Extract the (x, y) coordinate from the center of the cell holding the provided text.  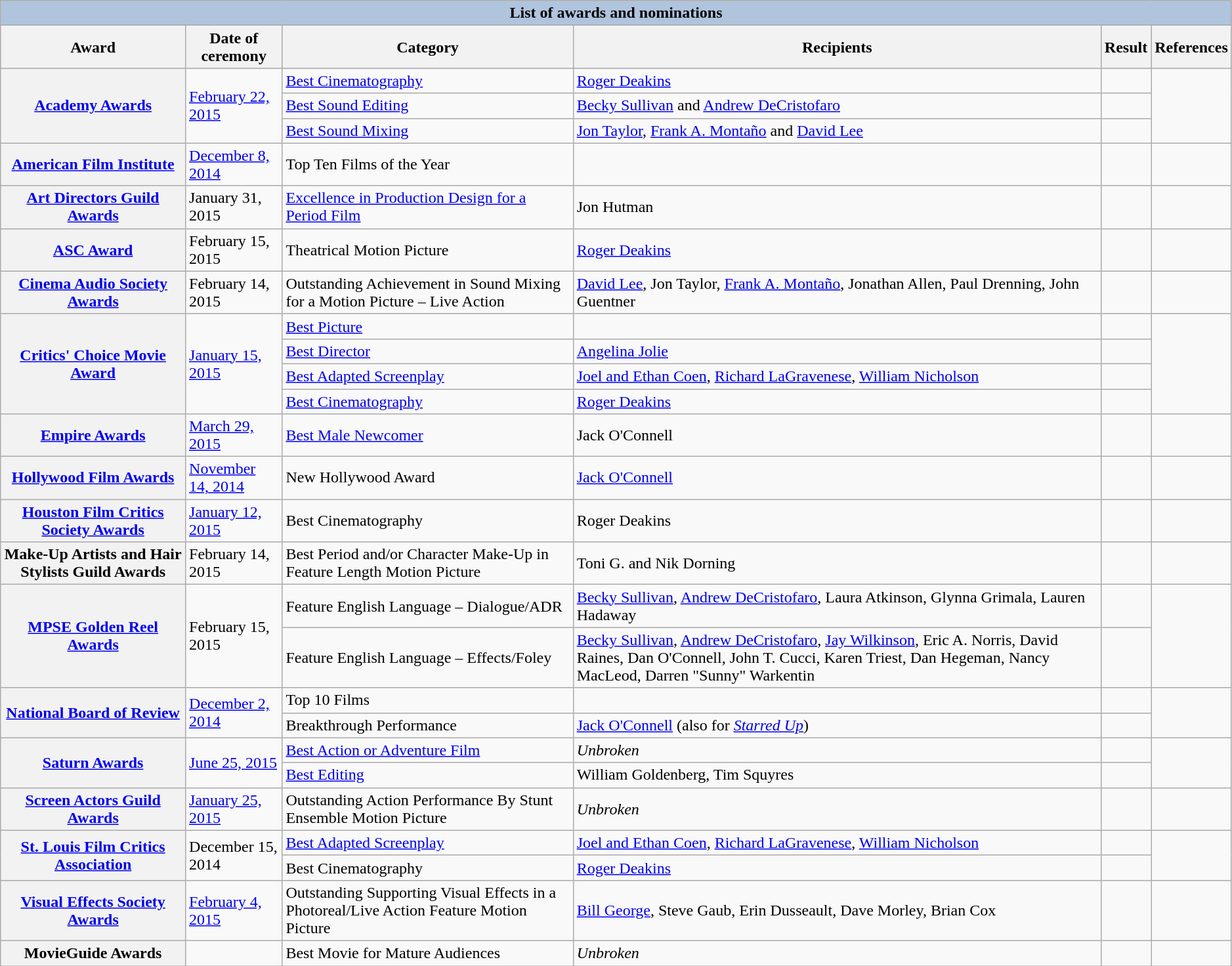
American Film Institute (93, 164)
St. Louis Film Critics Association (93, 855)
Category (428, 47)
Toni G. and Nik Dorning (837, 563)
Academy Awards (93, 106)
January 31, 2015 (234, 207)
Outstanding Supporting Visual Effects in a Photoreal/Live Action Feature Motion Picture (428, 910)
Best Action or Adventure Film (428, 750)
Jack O'Connell (also for Starred Up) (837, 725)
Angelina Jolie (837, 351)
Best Male Newcomer (428, 436)
Visual Effects Society Awards (93, 910)
March 29, 2015 (234, 436)
December 15, 2014 (234, 855)
Becky Sullivan and Andrew DeCristofaro (837, 106)
January 15, 2015 (234, 364)
February 4, 2015 (234, 910)
Outstanding Achievement in Sound Mixing for a Motion Picture – Live Action (428, 293)
Jon Hutman (837, 207)
Feature English Language – Effects/Foley (428, 658)
Date of ceremony (234, 47)
Bill George, Steve Gaub, Erin Dusseault, Dave Morley, Brian Cox (837, 910)
Hollywood Film Awards (93, 478)
June 25, 2015 (234, 763)
November 14, 2014 (234, 478)
Feature English Language – Dialogue/ADR (428, 606)
January 12, 2015 (234, 521)
Award (93, 47)
January 25, 2015 (234, 808)
Cinema Audio Society Awards (93, 293)
Best Editing (428, 775)
David Lee, Jon Taylor, Frank A. Montaño, Jonathan Allen, Paul Drenning, John Guentner (837, 293)
Best Sound Editing (428, 106)
ASC Award (93, 249)
Saturn Awards (93, 763)
Theatrical Motion Picture (428, 249)
MPSE Golden Reel Awards (93, 637)
Recipients (837, 47)
Best Director (428, 351)
February 22, 2015 (234, 106)
Screen Actors Guild Awards (93, 808)
References (1192, 47)
List of awards and nominations (616, 13)
Breakthrough Performance (428, 725)
Result (1126, 47)
Houston Film Critics Society Awards (93, 521)
Becky Sullivan, Andrew DeCristofaro, Laura Atkinson, Glynna Grimala, Lauren Hadaway (837, 606)
December 2, 2014 (234, 713)
Empire Awards (93, 436)
National Board of Review (93, 713)
Top Ten Films of the Year (428, 164)
Excellence in Production Design for a Period Film (428, 207)
December 8, 2014 (234, 164)
Art Directors Guild Awards (93, 207)
New Hollywood Award (428, 478)
Outstanding Action Performance By Stunt Ensemble Motion Picture (428, 808)
Critics' Choice Movie Award (93, 364)
Make-Up Artists and Hair Stylists Guild Awards (93, 563)
Top 10 Films (428, 700)
Best Period and/or Character Make-Up in Feature Length Motion Picture (428, 563)
Best Sound Mixing (428, 131)
Best Movie for Mature Audiences (428, 953)
Best Picture (428, 326)
MovieGuide Awards (93, 953)
William Goldenberg, Tim Squyres (837, 775)
Jon Taylor, Frank A. Montaño and David Lee (837, 131)
